Locate the cell with the specified text and output its (X, Y) center coordinate. 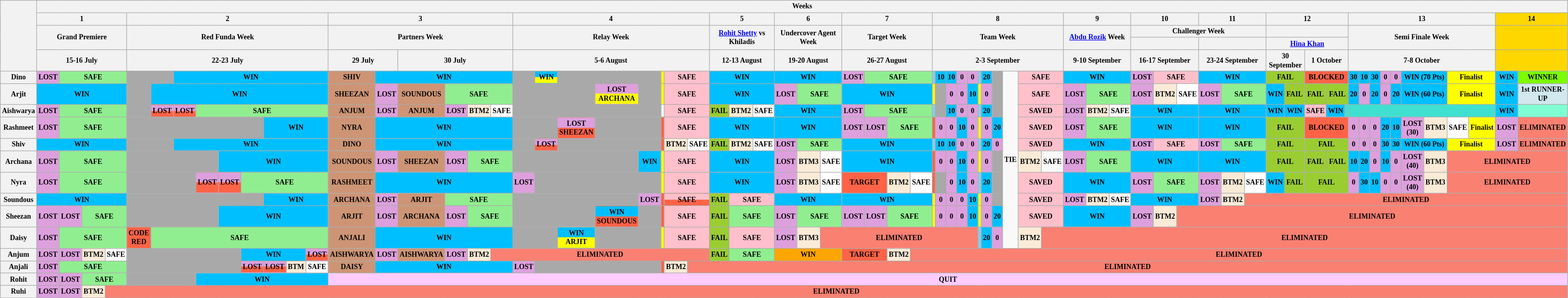
WINNER (1543, 77)
Anjali (19, 267)
Grand Premiere (82, 37)
5-6 August (611, 60)
CODE RED (139, 238)
LOST (30) (1412, 128)
23-24 September (1232, 60)
1 October (1326, 60)
12 (1307, 19)
Semi Finale Week (1422, 37)
7 (887, 19)
12-13 August (742, 60)
Ruhi (19, 291)
Team Week (998, 37)
Undercover Agent Week (808, 37)
Shiv (19, 144)
22-23 July (227, 60)
DAISY (352, 267)
29 July (363, 60)
2-3 September (998, 60)
16-17 September (1165, 60)
WIN SOUNDOUS (617, 216)
Daisy (19, 238)
WIN (70 Pts) (1424, 77)
9 (1097, 19)
LOST ARCHANA (617, 94)
Target Week (887, 37)
2 (227, 19)
1st RUNNER-UP (1543, 94)
8 (998, 19)
Red Funda Week (227, 37)
4 (611, 19)
Sheezan (19, 216)
BTM (296, 267)
Challenger Week (1199, 31)
RASHMEET (352, 183)
TIE (1011, 160)
Anjum (19, 255)
Rohit Shetty vs Khiladis (742, 37)
11 (1232, 19)
Arjit (19, 94)
13 (1422, 19)
Partners Week (420, 37)
26-27 August (887, 60)
LOST SHEEZAN (576, 128)
3 (420, 19)
Rohit (19, 279)
Weeks (802, 6)
ANJALI (352, 238)
Archana (19, 161)
Soundous (19, 199)
19-20 August (808, 60)
6 (808, 19)
Aishwarya (19, 111)
7-8 October (1422, 60)
15-16 July (82, 60)
1 (82, 19)
Relay Week (611, 37)
Nyra (19, 183)
Abdu Rozik Week (1097, 37)
WIN ARJIT (576, 238)
9-10 September (1097, 60)
DINO (352, 144)
14 (1531, 19)
NYRA (352, 128)
Dino (19, 77)
Rashmeet (19, 128)
Hina Khan (1307, 44)
SHIV (352, 77)
30 September (1286, 60)
30 July (455, 60)
5 (742, 19)
QUIT (948, 279)
